For the text-containing cell, return its midpoint in (x, y) coordinate format. 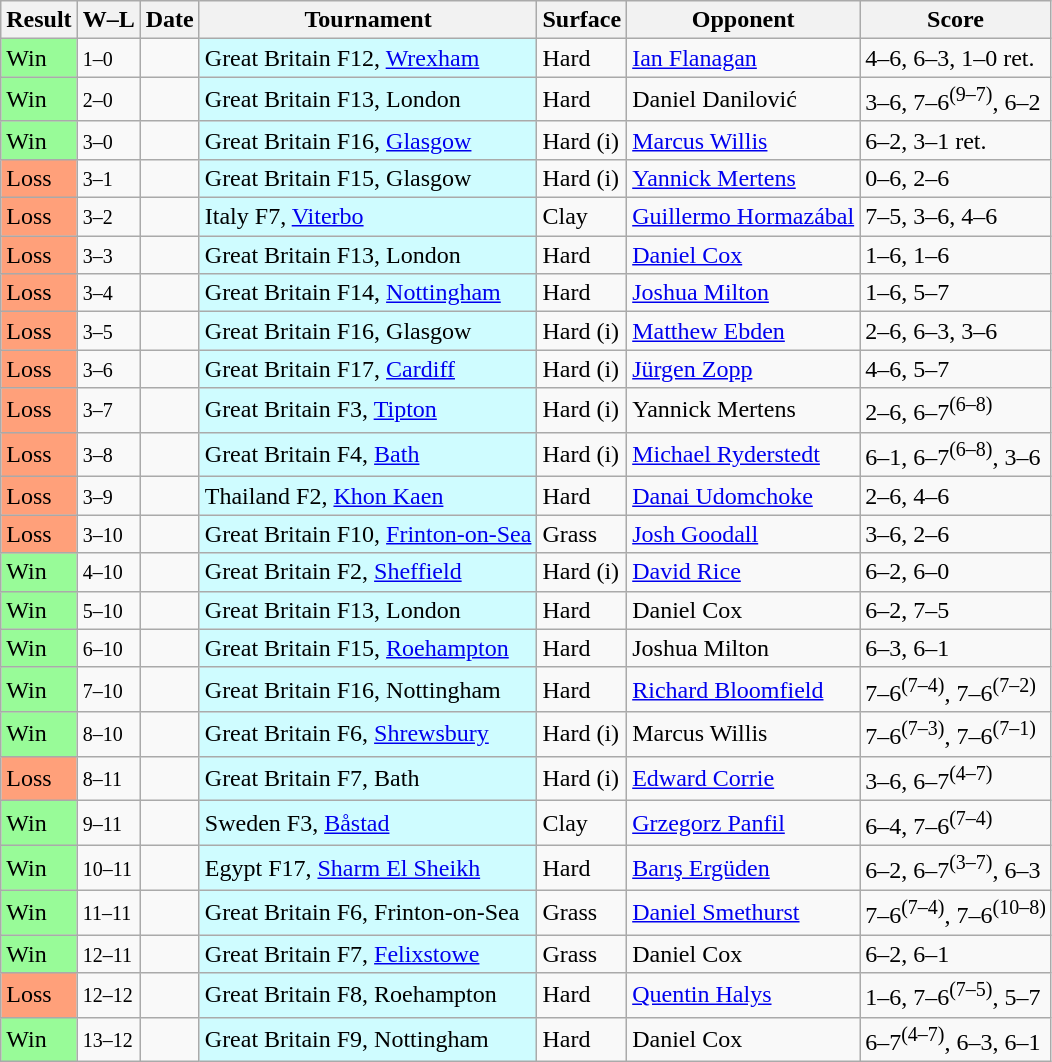
Great Britain F4, Bath (368, 454)
13–12 (108, 1040)
Quentin Halys (744, 996)
Sweden F3, Båstad (368, 824)
W–L (108, 20)
3–3 (108, 255)
Great Britain F2, Sheffield (368, 572)
Danai Udomchoke (744, 496)
3–6, 7–6(9–7), 6–2 (956, 100)
Tournament (368, 20)
Great Britain F12, Wrexham (368, 58)
Great Britain F7, Bath (368, 778)
1–0 (108, 58)
Thailand F2, Khon Kaen (368, 496)
Great Britain F15, Glasgow (368, 178)
3–7 (108, 410)
3–2 (108, 217)
7–10 (108, 690)
1–6, 1–6 (956, 255)
7–6(7–4), 7–6(7–2) (956, 690)
11–11 (108, 912)
Edward Corrie (744, 778)
Michael Ryderstedt (744, 454)
Great Britain F6, Shrewsbury (368, 734)
2–0 (108, 100)
Great Britain F7, Felixstowe (368, 954)
Great Britain F14, Nottingham (368, 293)
7–6(7–4), 7–6(10–8) (956, 912)
4–6, 5–7 (956, 369)
7–6(7–3), 7–6(7–1) (956, 734)
3–8 (108, 454)
1–6, 5–7 (956, 293)
3–1 (108, 178)
2–6, 6–7(6–8) (956, 410)
Great Britain F8, Roehampton (368, 996)
6–2, 6–7(3–7), 6–3 (956, 868)
Grzegorz Panfil (744, 824)
6–7(4–7), 6–3, 6–1 (956, 1040)
6–2, 7–5 (956, 610)
Jürgen Zopp (744, 369)
8–10 (108, 734)
Great Britain F9, Nottingham (368, 1040)
Great Britain F17, Cardiff (368, 369)
Great Britain F15, Roehampton (368, 648)
6–10 (108, 648)
5–10 (108, 610)
Italy F7, Viterbo (368, 217)
Score (956, 20)
David Rice (744, 572)
4–10 (108, 572)
Great Britain F3, Tipton (368, 410)
Great Britain F10, Frinton-on-Sea (368, 534)
1–6, 7–6(7–5), 5–7 (956, 996)
3–6 (108, 369)
Great Britain F16, Nottingham (368, 690)
12–12 (108, 996)
Date (170, 20)
6–2, 6–1 (956, 954)
6–2, 6–0 (956, 572)
12–11 (108, 954)
3–10 (108, 534)
3–0 (108, 140)
10–11 (108, 868)
6–2, 3–1 ret. (956, 140)
0–6, 2–6 (956, 178)
3–5 (108, 331)
6–3, 6–1 (956, 648)
7–5, 3–6, 4–6 (956, 217)
Surface (582, 20)
Guillermo Hormazábal (744, 217)
Daniel Smethurst (744, 912)
Egypt F17, Sharm El Sheikh (368, 868)
2–6, 6–3, 3–6 (956, 331)
Ian Flanagan (744, 58)
3–6, 2–6 (956, 534)
9–11 (108, 824)
3–9 (108, 496)
6–4, 7–6(7–4) (956, 824)
4–6, 6–3, 1–0 ret. (956, 58)
Richard Bloomfield (744, 690)
3–6, 6–7(4–7) (956, 778)
Daniel Danilović (744, 100)
Result (39, 20)
8–11 (108, 778)
Josh Goodall (744, 534)
3–4 (108, 293)
Barış Ergüden (744, 868)
6–1, 6–7(6–8), 3–6 (956, 454)
2–6, 4–6 (956, 496)
Opponent (744, 20)
Matthew Ebden (744, 331)
Great Britain F6, Frinton-on-Sea (368, 912)
